Provide the (x, y) coordinate of the cell's center where the given text is located.  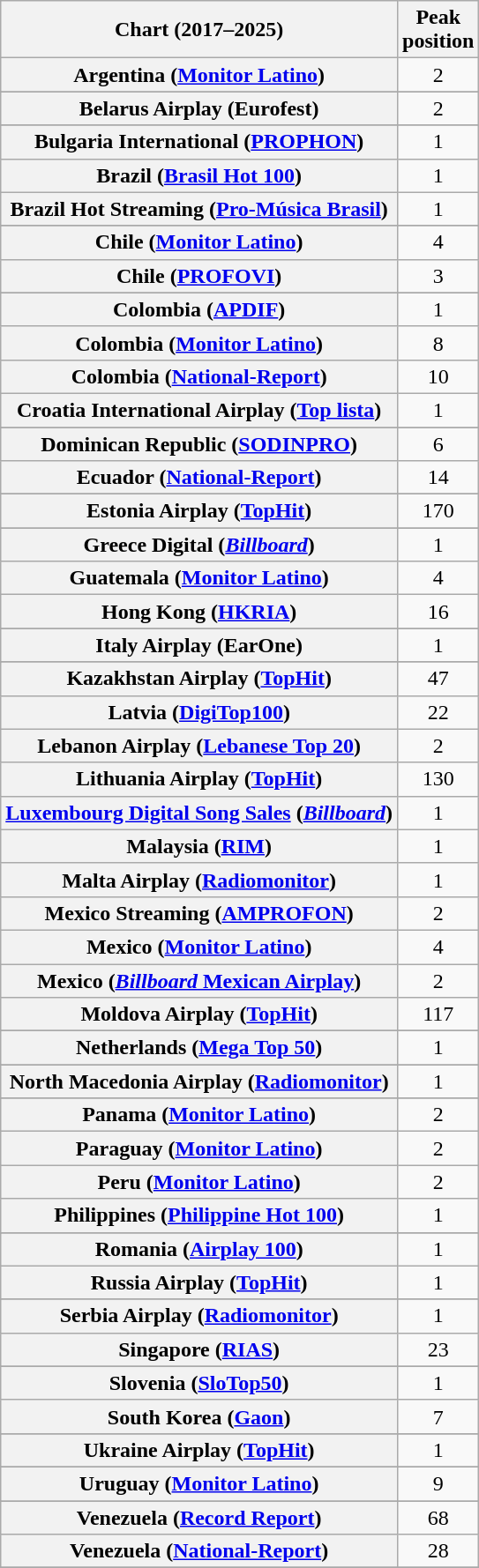
Panama (Monitor Latino) (199, 1115)
Ecuador (National-Report) (199, 478)
Greece Digital (Billboard) (199, 545)
28 (438, 1551)
Ukraine Airplay (TopHit) (199, 1450)
Chile (PROFOVI) (199, 276)
Colombia (APDIF) (199, 309)
Mexico (Billboard Mexican Airplay) (199, 981)
Serbia Airplay (Radiomonitor) (199, 1316)
Russia Airplay (TopHit) (199, 1282)
7 (438, 1416)
Mexico Streaming (AMPROFON) (199, 913)
Venezuela (National-Report) (199, 1551)
South Korea (Gaon) (199, 1416)
Paraguay (Monitor Latino) (199, 1148)
9 (438, 1483)
3 (438, 276)
Brazil (Brasil Hot 100) (199, 175)
Venezuela (Record Report) (199, 1517)
Slovenia (SloTop50) (199, 1383)
Colombia (Monitor Latino) (199, 343)
Peru (Monitor Latino) (199, 1182)
Lebanon Airplay (Lebanese Top 20) (199, 746)
Brazil Hot Streaming (Pro-Música Brasil) (199, 209)
Lithuania Airplay (TopHit) (199, 779)
North Macedonia Airplay (Radiomonitor) (199, 1081)
Kazakhstan Airplay (TopHit) (199, 679)
Uruguay (Monitor Latino) (199, 1483)
Italy Airplay (EarOne) (199, 645)
Peakposition (438, 30)
Philippines (Philippine Hot 100) (199, 1215)
Guatemala (Monitor Latino) (199, 578)
Estonia Airplay (TopHit) (199, 511)
Latvia (DigiTop100) (199, 712)
Dominican Republic (SODINPRO) (199, 443)
6 (438, 443)
16 (438, 612)
Malaysia (RIM) (199, 846)
22 (438, 712)
Croatia International Airplay (Top lista) (199, 410)
Belarus Airplay (Eurofest) (199, 108)
Malta Airplay (Radiomonitor) (199, 880)
Chart (2017–2025) (199, 30)
Mexico (Monitor Latino) (199, 947)
68 (438, 1517)
47 (438, 679)
23 (438, 1349)
170 (438, 511)
Singapore (RIAS) (199, 1349)
Netherlands (Mega Top 50) (199, 1048)
8 (438, 343)
Luxembourg Digital Song Sales (Billboard) (199, 813)
Moldova Airplay (TopHit) (199, 1014)
Argentina (Monitor Latino) (199, 75)
10 (438, 376)
Hong Kong (HKRIA) (199, 612)
14 (438, 478)
Bulgaria International (PROPHON) (199, 142)
Romania (Airplay 100) (199, 1249)
Colombia (National-Report) (199, 376)
130 (438, 779)
117 (438, 1014)
Chile (Monitor Latino) (199, 242)
